Return the [x, y] coordinate for the center point of the cell that contains the specified text.  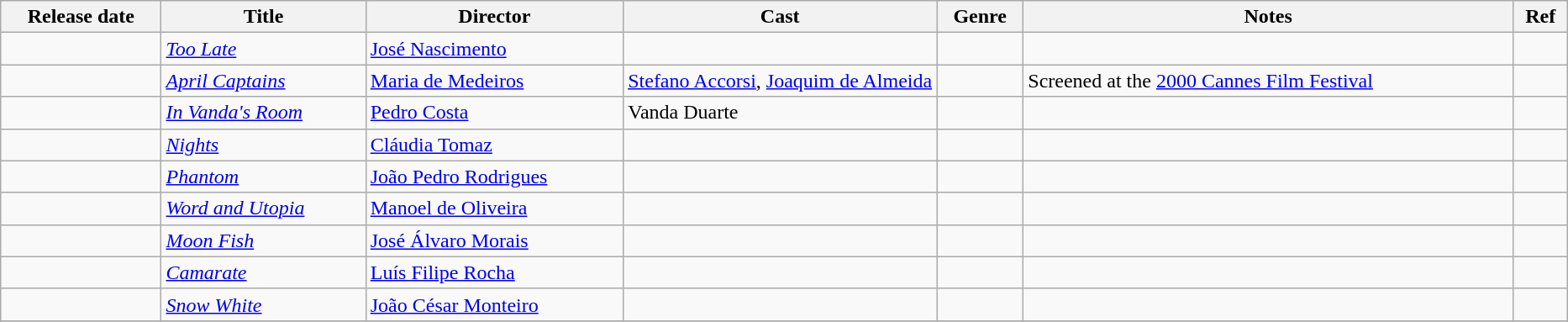
Title [264, 17]
Cast [780, 17]
Ref [1541, 17]
Director [494, 17]
Snow White [264, 304]
Phantom [264, 177]
April Captains [264, 81]
Cláudia Tomaz [494, 145]
Maria de Medeiros [494, 81]
José Nascimento [494, 49]
Stefano Accorsi, Joaquim de Almeida [780, 81]
Pedro Costa [494, 113]
Vanda Duarte [780, 113]
Too Late [264, 49]
Luís Filipe Rocha [494, 272]
Moon Fish [264, 240]
José Álvaro Morais [494, 240]
Nights [264, 145]
João Pedro Rodrigues [494, 177]
Notes [1269, 17]
Screened at the 2000 Cannes Film Festival [1269, 81]
Genre [980, 17]
Manoel de Oliveira [494, 209]
Word and Utopia [264, 209]
Release date [81, 17]
João César Monteiro [494, 304]
Camarate [264, 272]
In Vanda's Room [264, 113]
